Find where the given text appears and provide that cell's center as (x, y) coordinate. 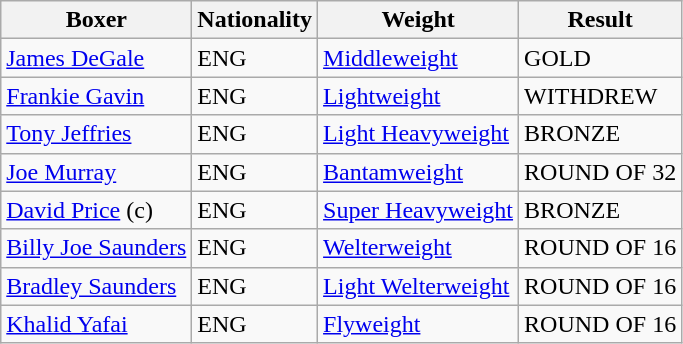
Light Welterweight (418, 286)
Tony Jeffries (96, 134)
Flyweight (418, 324)
Billy Joe Saunders (96, 248)
James DeGale (96, 58)
David Price (c) (96, 210)
Frankie Gavin (96, 96)
Middleweight (418, 58)
Nationality (255, 20)
Boxer (96, 20)
Result (600, 20)
WITHDREW (600, 96)
GOLD (600, 58)
Weight (418, 20)
Bantamweight (418, 172)
Light Heavyweight (418, 134)
Super Heavyweight (418, 210)
Khalid Yafai (96, 324)
Bradley Saunders (96, 286)
Lightweight (418, 96)
Joe Murray (96, 172)
ROUND OF 32 (600, 172)
Welterweight (418, 248)
